Search for the cell housing the specified text and yield its [x, y] center coordinate. 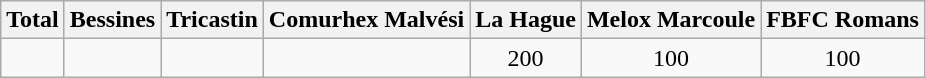
Tricastin [212, 20]
La Hague [526, 20]
Bessines [112, 20]
200 [526, 58]
Total [33, 20]
FBFC Romans [843, 20]
Melox Marcoule [670, 20]
Comurhex Malvési [366, 20]
